Determine the (X, Y) coordinate at the center of the cell enclosing the given text.  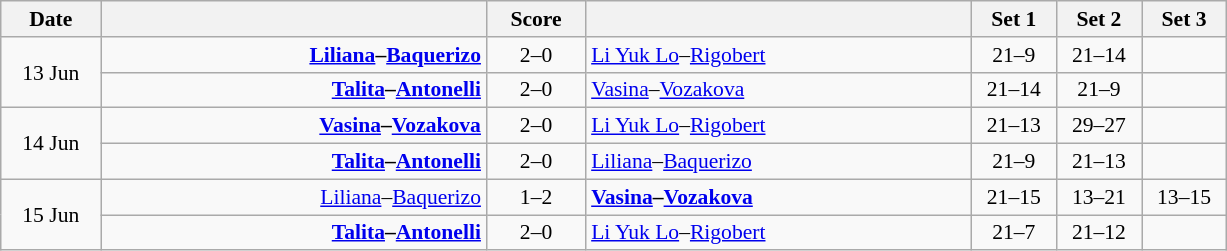
Set 3 (1184, 19)
13 Jun (51, 72)
21–12 (1098, 233)
1–2 (536, 197)
15 Jun (51, 214)
29–27 (1098, 126)
21–15 (1014, 197)
21–7 (1014, 233)
13–21 (1098, 197)
Set 1 (1014, 19)
Score (536, 19)
14 Jun (51, 144)
Set 2 (1098, 19)
Date (51, 19)
13–15 (1184, 197)
